Output the (X, Y) coordinate of the center of the cell containing the given text.  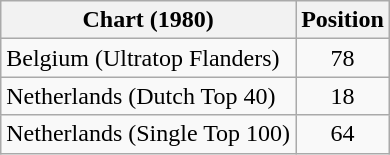
Netherlands (Single Top 100) (148, 134)
Chart (1980) (148, 20)
78 (343, 58)
18 (343, 96)
Position (343, 20)
Netherlands (Dutch Top 40) (148, 96)
Belgium (Ultratop Flanders) (148, 58)
64 (343, 134)
